For the text-containing cell, return its midpoint in [X, Y] coordinate format. 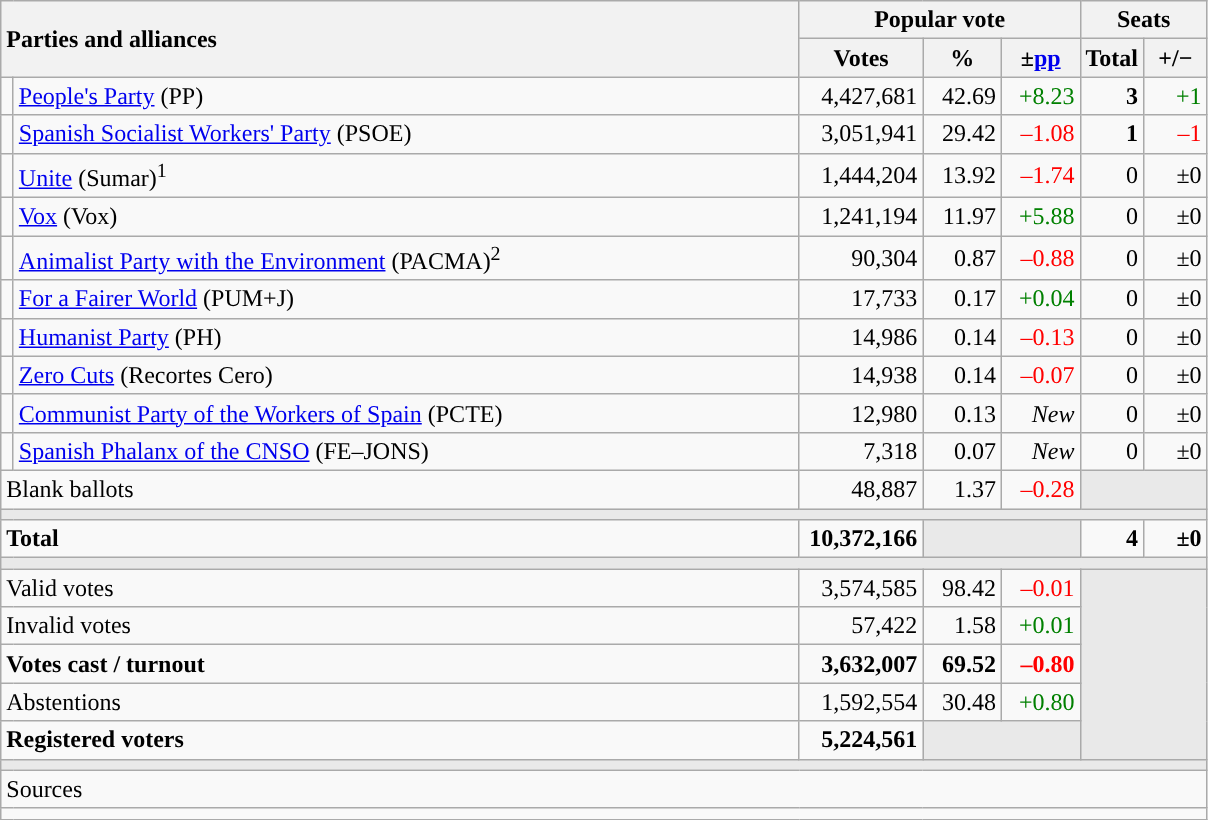
Blank ballots [400, 489]
Popular vote [940, 20]
14,938 [861, 375]
4 [1112, 539]
42.69 [962, 96]
People's Party (PP) [406, 96]
10,372,166 [861, 539]
1.58 [962, 626]
90,304 [861, 258]
–0.80 [1040, 664]
–0.13 [1040, 337]
3,632,007 [861, 664]
Valid votes [400, 588]
+5.88 [1040, 217]
1.37 [962, 489]
Votes [861, 58]
3,051,941 [861, 134]
Parties and alliances [400, 39]
–0.88 [1040, 258]
57,422 [861, 626]
–0.01 [1040, 588]
–0.07 [1040, 375]
0.13 [962, 413]
Communist Party of the Workers of Spain (PCTE) [406, 413]
–1.74 [1040, 176]
Registered voters [400, 740]
Animalist Party with the Environment (PACMA)2 [406, 258]
Unite (Sumar)1 [406, 176]
48,887 [861, 489]
Vox (Vox) [406, 217]
Humanist Party (PH) [406, 337]
1 [1112, 134]
–1.08 [1040, 134]
69.52 [962, 664]
–0.28 [1040, 489]
7,318 [861, 451]
Spanish Phalanx of the CNSO (FE–JONS) [406, 451]
±pp [1040, 58]
Votes cast / turnout [400, 664]
1,444,204 [861, 176]
98.42 [962, 588]
Seats [1144, 20]
1,241,194 [861, 217]
3 [1112, 96]
1,592,554 [861, 702]
14,986 [861, 337]
+/− [1176, 58]
+8.23 [1040, 96]
17,733 [861, 299]
11.97 [962, 217]
+1 [1176, 96]
For a Fairer World (PUM+J) [406, 299]
12,980 [861, 413]
Invalid votes [400, 626]
Abstentions [400, 702]
29.42 [962, 134]
+0.80 [1040, 702]
–1 [1176, 134]
3,574,585 [861, 588]
Zero Cuts (Recortes Cero) [406, 375]
% [962, 58]
4,427,681 [861, 96]
Spanish Socialist Workers' Party (PSOE) [406, 134]
5,224,561 [861, 740]
0.07 [962, 451]
+0.04 [1040, 299]
0.87 [962, 258]
+0.01 [1040, 626]
Sources [604, 789]
0.17 [962, 299]
30.48 [962, 702]
13.92 [962, 176]
